From the cell containing the given text, extract its center point as (x, y) coordinate. 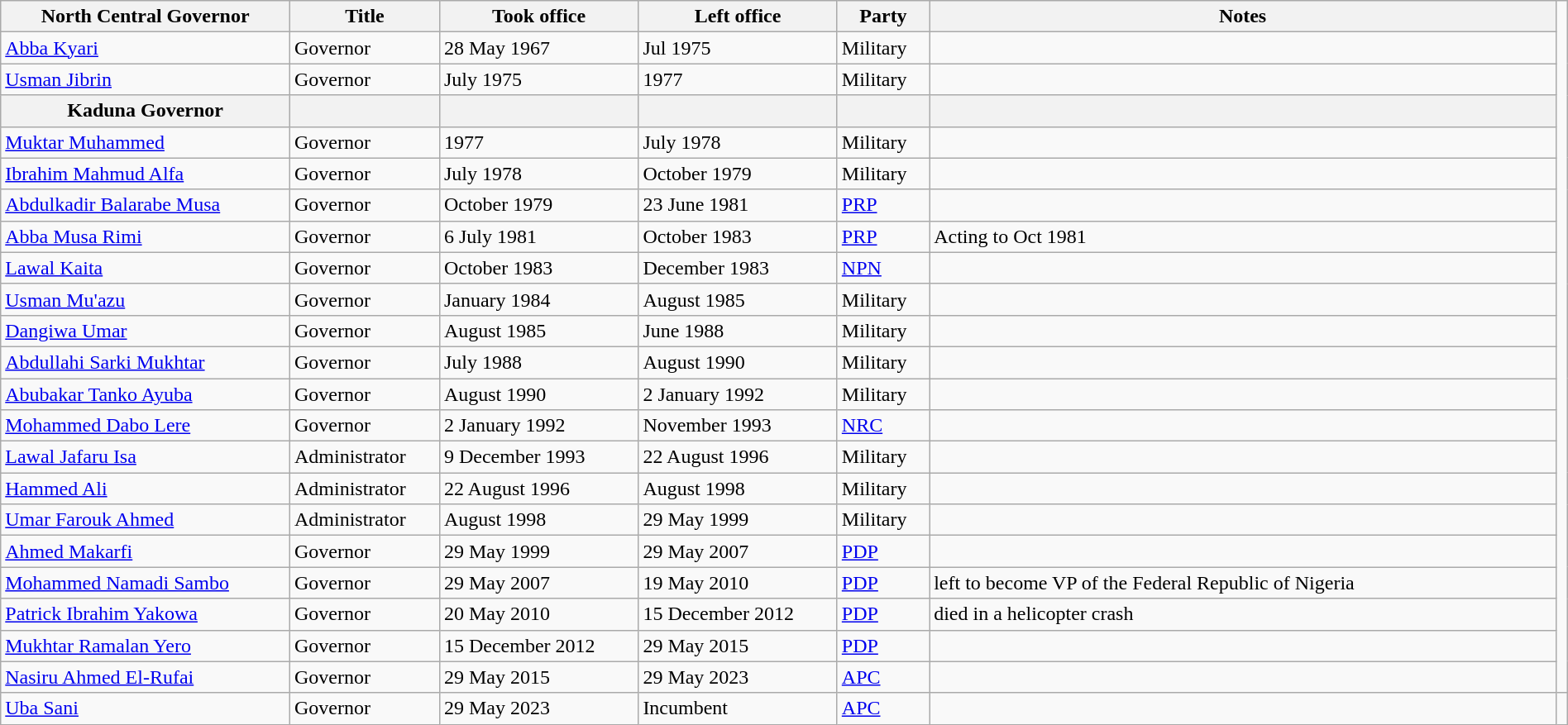
Abba Kyari (146, 48)
Abdullahi Sarki Mukhtar (146, 362)
Lawal Jafaru Isa (146, 457)
Kaduna Governor (146, 111)
July 1988 (538, 362)
Left office (738, 17)
9 December 1993 (538, 457)
20 May 2010 (538, 614)
Notes (1243, 17)
NRC (883, 426)
Abdulkadir Balarabe Musa (146, 205)
Nasiru Ahmed El-Rufai (146, 677)
Ahmed Makarfi (146, 551)
Ibrahim Mahmud Alfa (146, 174)
Hammed Ali (146, 489)
Abubakar Tanko Ayuba (146, 394)
Jul 1975 (738, 48)
Uba Sani (146, 708)
June 1988 (738, 331)
Mukhtar Ramalan Yero (146, 646)
died in a helicopter crash (1243, 614)
6 July 1981 (538, 236)
North Central Governor (146, 17)
Took office (538, 17)
Abba Musa Rimi (146, 236)
Usman Jibrin (146, 79)
Lawal Kaita (146, 268)
Dangiwa Umar (146, 331)
28 May 1967 (538, 48)
Acting to Oct 1981 (1243, 236)
Muktar Muhammed (146, 142)
July 1975 (538, 79)
Incumbent (738, 708)
Party (883, 17)
Mohammed Dabo Lere (146, 426)
Usman Mu'azu (146, 299)
Title (364, 17)
Patrick Ibrahim Yakowa (146, 614)
December 1983 (738, 268)
left to become VP of the Federal Republic of Nigeria (1243, 583)
Umar Farouk Ahmed (146, 520)
NPN (883, 268)
19 May 2010 (738, 583)
January 1984 (538, 299)
November 1993 (738, 426)
23 June 1981 (738, 205)
Mohammed Namadi Sambo (146, 583)
